Search for the cell housing the specified text and yield its (X, Y) center coordinate. 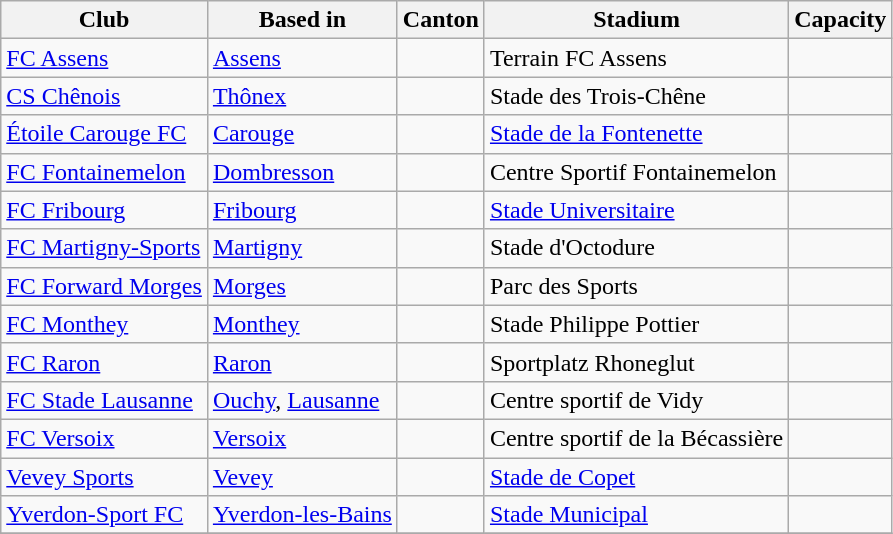
Dombresson (302, 172)
Centre sportif de Vidy (636, 400)
CS Chênois (104, 96)
Stade de Copet (636, 477)
Monthey (302, 324)
Raron (302, 362)
Étoile Carouge FC (104, 134)
Capacity (840, 20)
Vevey (302, 477)
Ouchy, Lausanne (302, 400)
Thônex (302, 96)
Assens (302, 58)
FC Raron (104, 362)
FC Martigny-Sports (104, 248)
Morges (302, 286)
FC Fribourg (104, 210)
Sportplatz Rhoneglut (636, 362)
Martigny (302, 248)
Stade Philippe Pottier (636, 324)
Stade des Trois-Chêne (636, 96)
Based in (302, 20)
FC Monthey (104, 324)
Club (104, 20)
FC Versoix (104, 438)
Yverdon-les-Bains (302, 515)
Fribourg (302, 210)
FC Forward Morges (104, 286)
Yverdon-Sport FC (104, 515)
FC Stade Lausanne (104, 400)
FC Fontainemelon (104, 172)
Stade Universitaire (636, 210)
Centre sportif de la Bécassière (636, 438)
Stade Municipal (636, 515)
Stadium (636, 20)
Terrain FC Assens (636, 58)
FC Assens (104, 58)
Stade d'Octodure (636, 248)
Canton (440, 20)
Versoix (302, 438)
Parc des Sports (636, 286)
Stade de la Fontenette (636, 134)
Carouge (302, 134)
Centre Sportif Fontainemelon (636, 172)
Vevey Sports (104, 477)
